Detect which cell encompasses the target text, then output its (X, Y) center coordinate. 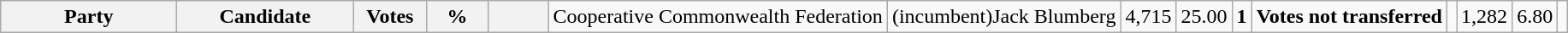
25.00 (1204, 17)
(incumbent)Jack Blumberg (1004, 17)
% (457, 17)
1,282 (1485, 17)
Votes not transferred (1349, 17)
Candidate (265, 17)
Votes (390, 17)
Cooperative Commonwealth Federation (718, 17)
Party (89, 17)
1 (1242, 17)
4,715 (1148, 17)
6.80 (1535, 17)
